Provide the (X, Y) coordinate of the cell's center where the given text is located.  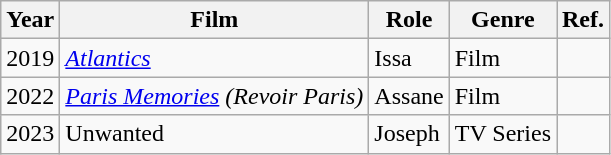
Year (30, 20)
Atlantics (214, 58)
Issa (409, 58)
TV Series (502, 134)
2022 (30, 96)
Ref. (582, 20)
2023 (30, 134)
2019 (30, 58)
Role (409, 20)
Paris Memories (Revoir Paris) (214, 96)
Unwanted (214, 134)
Genre (502, 20)
Joseph (409, 134)
Assane (409, 96)
